Scan for the cell matching the given text and deliver its (X, Y) coordinate at center. 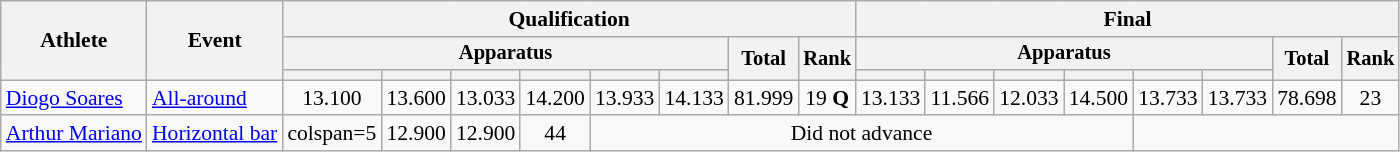
Athlete (74, 40)
Horizontal bar (214, 134)
All-around (214, 98)
14.133 (694, 98)
12.033 (1028, 98)
Arthur Mariano (74, 134)
Diogo Soares (74, 98)
11.566 (960, 98)
19 Q (827, 98)
colspan=5 (332, 134)
13.100 (332, 98)
13.933 (624, 98)
23 (1371, 98)
13.133 (890, 98)
13.600 (416, 98)
14.200 (554, 98)
78.698 (1306, 98)
Did not advance (862, 134)
14.500 (1098, 98)
Final (1128, 19)
Event (214, 40)
13.033 (486, 98)
81.999 (764, 98)
44 (554, 134)
Qualification (569, 19)
